Detect which cell encompasses the target text, then output its (X, Y) center coordinate. 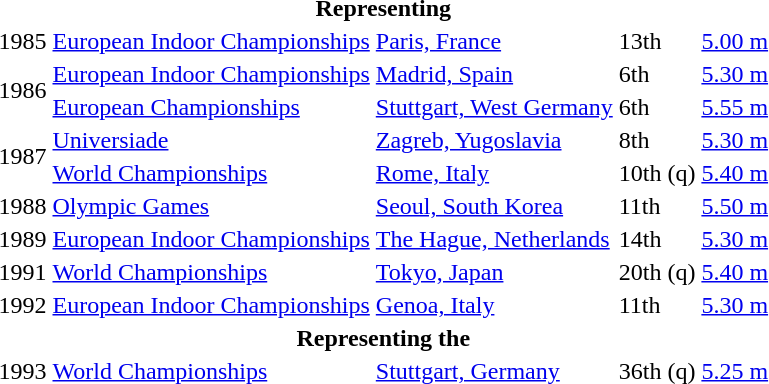
Tokyo, Japan (494, 272)
Stuttgart, West Germany (494, 107)
14th (657, 239)
10th (q) (657, 173)
Madrid, Spain (494, 74)
Olympic Games (211, 206)
Seoul, South Korea (494, 206)
The Hague, Netherlands (494, 239)
20th (q) (657, 272)
European Championships (211, 107)
Paris, France (494, 41)
13th (657, 41)
Genoa, Italy (494, 305)
8th (657, 140)
Universiade (211, 140)
Rome, Italy (494, 173)
Zagreb, Yugoslavia (494, 140)
